Capture the cell that displays the provided text and extract its [X, Y] central coordinate. 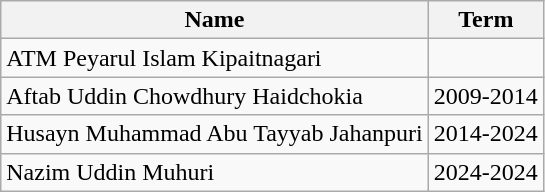
ATM Peyarul Islam Kipaitnagari [215, 58]
2014-2024 [486, 134]
2024-2024 [486, 172]
Term [486, 20]
Aftab Uddin Chowdhury Haidchokia [215, 96]
Name [215, 20]
Husayn Muhammad Abu Tayyab Jahanpuri [215, 134]
2009-2014 [486, 96]
Nazim Uddin Muhuri [215, 172]
